Determine the (x, y) coordinate at the center of the cell enclosing the given text.  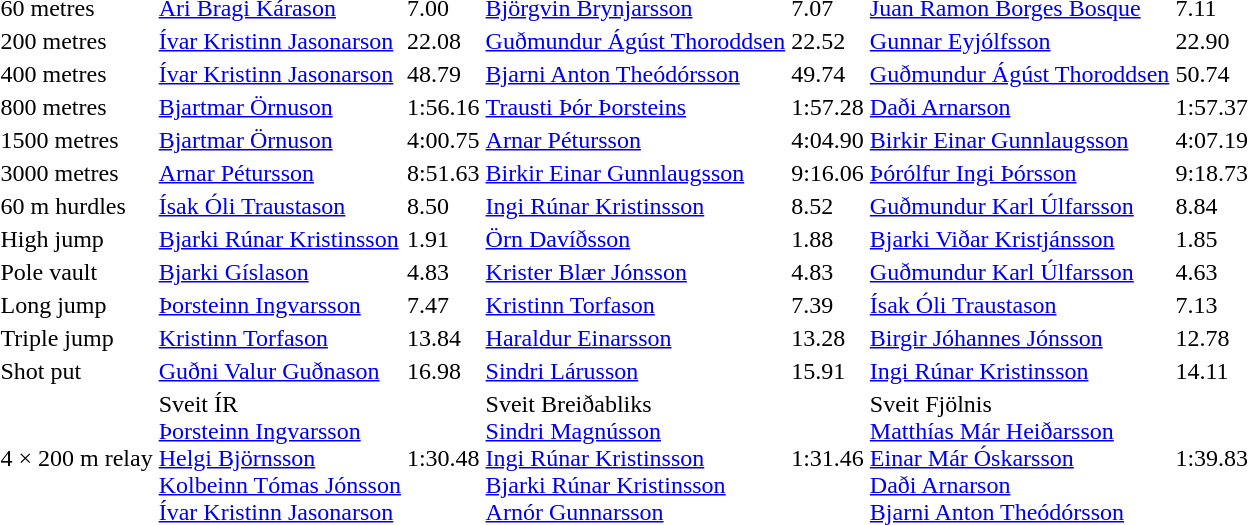
4:04.90 (828, 140)
16.98 (443, 371)
Haraldur Einarsson (636, 338)
1:56.16 (443, 107)
48.79 (443, 74)
Bjarki Gíslason (280, 272)
7.47 (443, 305)
1.88 (828, 239)
49.74 (828, 74)
8.50 (443, 206)
Gunnar Eyjólfsson (1020, 41)
22.52 (828, 41)
Þórólfur Ingi Þórsson (1020, 173)
Bjarki Viðar Kristjánsson (1020, 239)
Örn Davíðsson (636, 239)
Daði Arnarson (1020, 107)
Bjarni Anton Theódórsson (636, 74)
Trausti Þór Þorsteins (636, 107)
7.39 (828, 305)
Bjarki Rúnar Kristinsson (280, 239)
22.08 (443, 41)
15.91 (828, 371)
Sindri Lárusson (636, 371)
Birgir Jóhannes Jónsson (1020, 338)
Krister Blær Jónsson (636, 272)
13.28 (828, 338)
1.91 (443, 239)
4:00.75 (443, 140)
9:16.06 (828, 173)
13.84 (443, 338)
1:57.28 (828, 107)
Þorsteinn Ingvarsson (280, 305)
8.52 (828, 206)
Guðni Valur Guðnason (280, 371)
8:51.63 (443, 173)
